Determine the (x, y) coordinate at the center of the cell enclosing the given text.  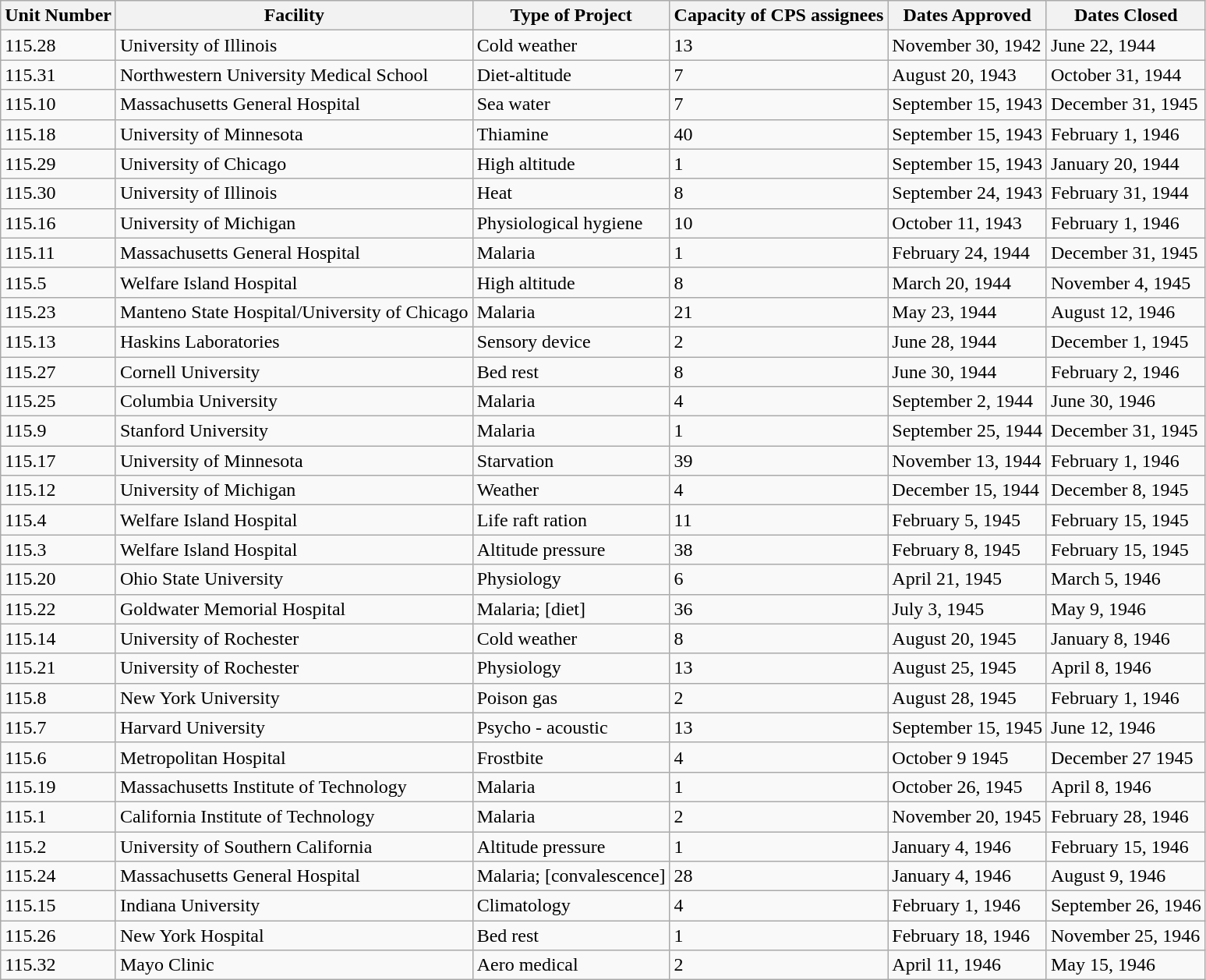
115.30 (58, 193)
January 8, 1946 (1126, 639)
February 2, 1946 (1126, 372)
September 15, 1945 (967, 727)
115.5 (58, 282)
April 11, 1946 (967, 965)
Facility (294, 16)
115.25 (58, 402)
August 12, 1946 (1126, 312)
38 (779, 550)
Massachusetts Institute of Technology (294, 787)
July 3, 1945 (967, 609)
February 8, 1945 (967, 550)
Malaria; [diet] (571, 609)
115.17 (58, 461)
Dates Approved (967, 16)
February 24, 1944 (967, 253)
115.29 (58, 164)
115.23 (58, 312)
21 (779, 312)
Haskins Laboratories (294, 341)
Climatology (571, 906)
Stanford University (294, 431)
October 31, 1944 (1126, 75)
June 28, 1944 (967, 341)
115.6 (58, 757)
39 (779, 461)
March 20, 1944 (967, 282)
115.15 (58, 906)
Mayo Clinic (294, 965)
Weather (571, 490)
115.24 (58, 876)
University of Chicago (294, 164)
New York Hospital (294, 936)
115.13 (58, 341)
Thiamine (571, 134)
115.18 (58, 134)
Malaria; [convalescence] (571, 876)
September 2, 1944 (967, 402)
May 9, 1946 (1126, 609)
November 25, 1946 (1126, 936)
November 20, 1945 (967, 816)
May 15, 1946 (1126, 965)
December 27 1945 (1126, 757)
Capacity of CPS assignees (779, 16)
Frostbite (571, 757)
Cornell University (294, 372)
115.7 (58, 727)
June 30, 1946 (1126, 402)
40 (779, 134)
California Institute of Technology (294, 816)
November 30, 1942 (967, 45)
October 9 1945 (967, 757)
Life raft ration (571, 520)
New York University (294, 698)
11 (779, 520)
Heat (571, 193)
February 15, 1946 (1126, 846)
Sensory device (571, 341)
June 30, 1944 (967, 372)
115.28 (58, 45)
December 15, 1944 (967, 490)
6 (779, 579)
Dates Closed (1126, 16)
115.21 (58, 668)
October 26, 1945 (967, 787)
April 21, 1945 (967, 579)
August 20, 1943 (967, 75)
115.19 (58, 787)
August 20, 1945 (967, 639)
115.32 (58, 965)
February 28, 1946 (1126, 816)
November 4, 1945 (1126, 282)
February 18, 1946 (967, 936)
November 13, 1944 (967, 461)
10 (779, 223)
115.9 (58, 431)
115.14 (58, 639)
Ohio State University (294, 579)
May 23, 1944 (967, 312)
August 25, 1945 (967, 668)
Starvation (571, 461)
Type of Project (571, 16)
115.10 (58, 104)
September 26, 1946 (1126, 906)
September 24, 1943 (967, 193)
115.2 (58, 846)
Diet-altitude (571, 75)
August 9, 1946 (1126, 876)
December 1, 1945 (1126, 341)
Aero medical (571, 965)
115.31 (58, 75)
115.20 (58, 579)
Poison gas (571, 698)
August 28, 1945 (967, 698)
September 25, 1944 (967, 431)
115.8 (58, 698)
Metropolitan Hospital (294, 757)
36 (779, 609)
Harvard University (294, 727)
Psycho - acoustic (571, 727)
115.26 (58, 936)
Columbia University (294, 402)
115.16 (58, 223)
Sea water (571, 104)
115.11 (58, 253)
Northwestern University Medical School (294, 75)
Physiological hygiene (571, 223)
Indiana University (294, 906)
University of Southern California (294, 846)
Goldwater Memorial Hospital (294, 609)
115.3 (58, 550)
115.4 (58, 520)
February 31, 1944 (1126, 193)
115.12 (58, 490)
28 (779, 876)
115.27 (58, 372)
October 11, 1943 (967, 223)
Manteno State Hospital/University of Chicago (294, 312)
January 20, 1944 (1126, 164)
June 12, 1946 (1126, 727)
115.22 (58, 609)
March 5, 1946 (1126, 579)
June 22, 1944 (1126, 45)
December 8, 1945 (1126, 490)
Unit Number (58, 16)
February 5, 1945 (967, 520)
115.1 (58, 816)
